Identify which cell holds the provided text, then report its [x, y] central coordinate. 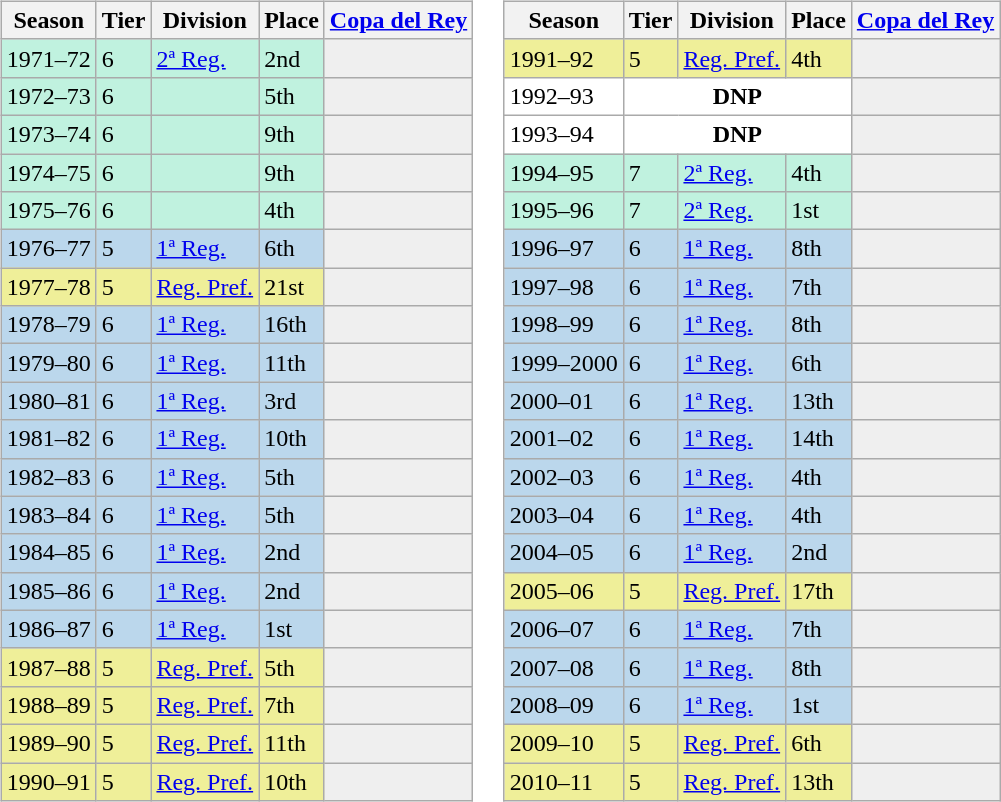
1973–74 [48, 134]
1994–95 [564, 173]
1985–86 [48, 591]
21st [292, 287]
1975–76 [48, 211]
2002–03 [564, 477]
2008–09 [564, 705]
1972–73 [48, 96]
2004–05 [564, 553]
1993–94 [564, 134]
2009–10 [564, 743]
1991–92 [564, 58]
3rd [292, 401]
2003–04 [564, 515]
1997–98 [564, 287]
2005–06 [564, 591]
1995–96 [564, 211]
1989–90 [48, 743]
1974–75 [48, 173]
1992–93 [564, 96]
1978–79 [48, 325]
1986–87 [48, 629]
1981–82 [48, 439]
1999–2000 [564, 363]
2010–11 [564, 781]
1982–83 [48, 477]
1990–91 [48, 781]
1996–97 [564, 249]
1980–81 [48, 401]
1998–99 [564, 325]
1977–78 [48, 287]
1984–85 [48, 553]
2007–08 [564, 667]
2001–02 [564, 439]
1983–84 [48, 515]
2000–01 [564, 401]
1979–80 [48, 363]
1971–72 [48, 58]
14th [819, 439]
17th [819, 591]
1976–77 [48, 249]
1988–89 [48, 705]
1987–88 [48, 667]
16th [292, 325]
2006–07 [564, 629]
